Detect which cell encompasses the target text, then output its (x, y) center coordinate. 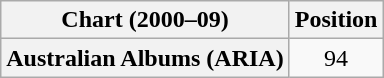
Australian Albums (ARIA) (145, 58)
Position (336, 20)
94 (336, 58)
Chart (2000–09) (145, 20)
